Output the (X, Y) coordinate of the center of the cell containing the given text.  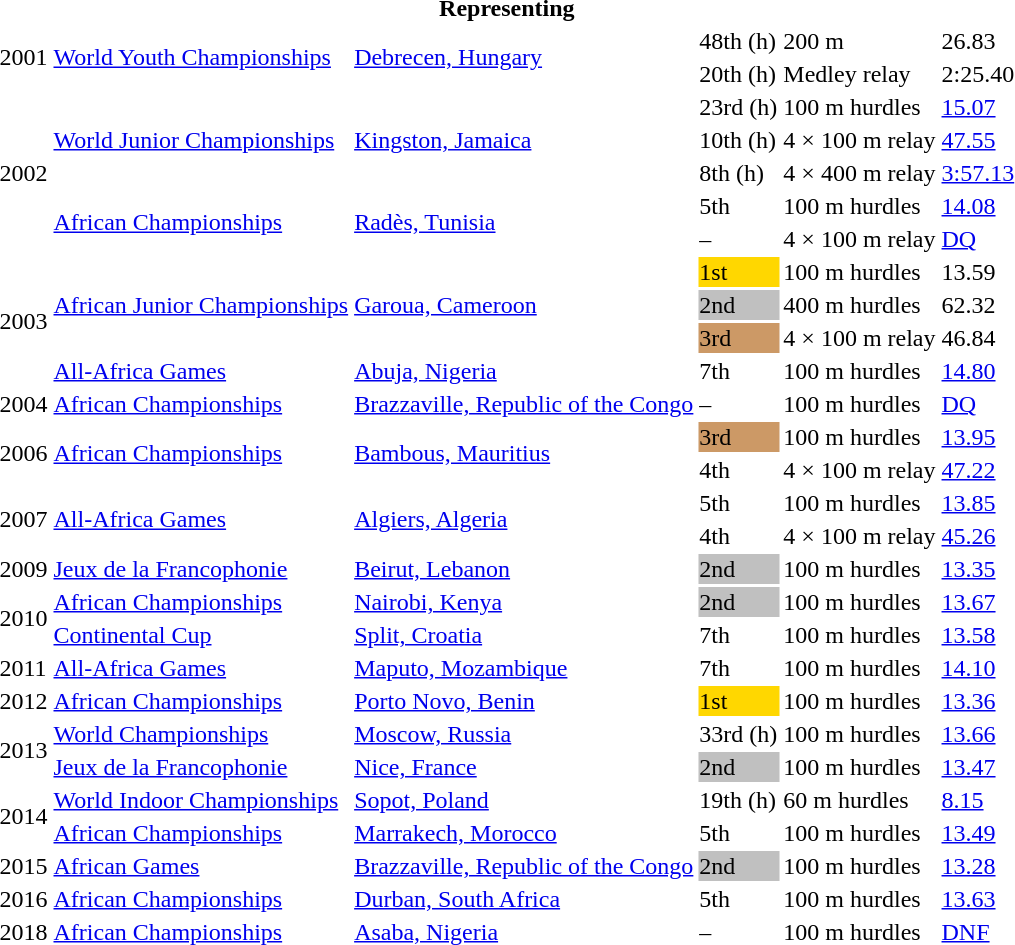
23rd (h) (738, 107)
Kingston, Jamaica (524, 140)
Bambous, Mauritius (524, 454)
400 m hurdles (860, 305)
Beirut, Lebanon (524, 569)
Moscow, Russia (524, 734)
Nairobi, Kenya (524, 602)
Debrecen, Hungary (524, 58)
World Youth Championships (201, 58)
World Championships (201, 734)
World Indoor Championships (201, 800)
8th (h) (738, 173)
Split, Croatia (524, 635)
19th (h) (738, 800)
48th (h) (738, 41)
10th (h) (738, 140)
World Junior Championships (201, 140)
Maputo, Mozambique (524, 668)
200 m (860, 41)
African Games (201, 866)
Durban, South Africa (524, 899)
African Junior Championships (201, 305)
4 × 400 m relay (860, 173)
Medley relay (860, 74)
60 m hurdles (860, 800)
Nice, France (524, 767)
Algiers, Algeria (524, 520)
Porto Novo, Benin (524, 701)
Radès, Tunisia (524, 222)
33rd (h) (738, 734)
Continental Cup (201, 635)
Sopot, Poland (524, 800)
Abuja, Nigeria (524, 371)
20th (h) (738, 74)
Garoua, Cameroon (524, 305)
Marrakech, Morocco (524, 833)
